Capture the cell that displays the provided text and extract its [X, Y] central coordinate. 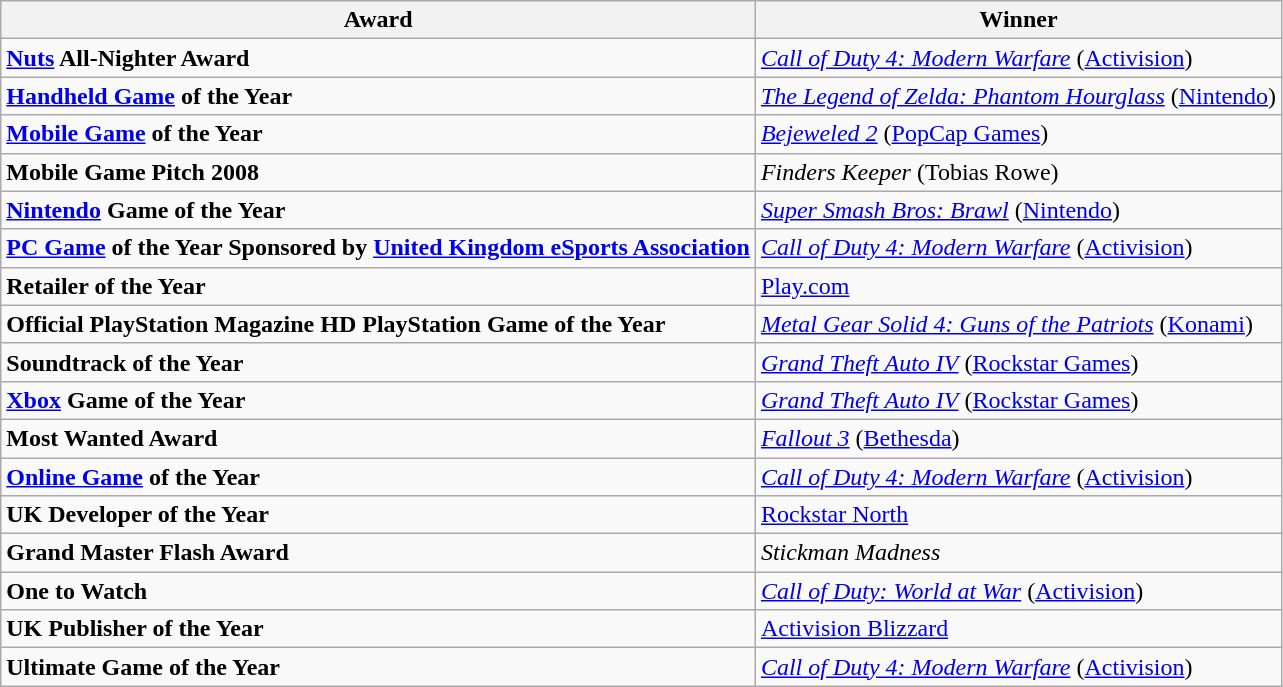
Bejeweled 2 (PopCap Games) [1018, 134]
Grand Master Flash Award [378, 553]
Official PlayStation Magazine HD PlayStation Game of the Year [378, 324]
Play.com [1018, 286]
The Legend of Zelda: Phantom Hourglass (Nintendo) [1018, 96]
Call of Duty: World at War (Activision) [1018, 591]
UK Publisher of the Year [378, 629]
Finders Keeper (Tobias Rowe) [1018, 172]
Ultimate Game of the Year [378, 667]
Fallout 3 (Bethesda) [1018, 438]
Xbox Game of the Year [378, 400]
Online Game of the Year [378, 477]
Mobile Game of the Year [378, 134]
Award [378, 20]
UK Developer of the Year [378, 515]
Most Wanted Award [378, 438]
Rockstar North [1018, 515]
Soundtrack of the Year [378, 362]
One to Watch [378, 591]
PC Game of the Year Sponsored by United Kingdom eSports Association [378, 248]
Nuts All-Nighter Award [378, 58]
Activision Blizzard [1018, 629]
Stickman Madness [1018, 553]
Nintendo Game of the Year [378, 210]
Super Smash Bros: Brawl (Nintendo) [1018, 210]
Mobile Game Pitch 2008 [378, 172]
Retailer of the Year [378, 286]
Handheld Game of the Year [378, 96]
Metal Gear Solid 4: Guns of the Patriots (Konami) [1018, 324]
Winner [1018, 20]
